Scan for the cell matching the given text and deliver its (x, y) coordinate at center. 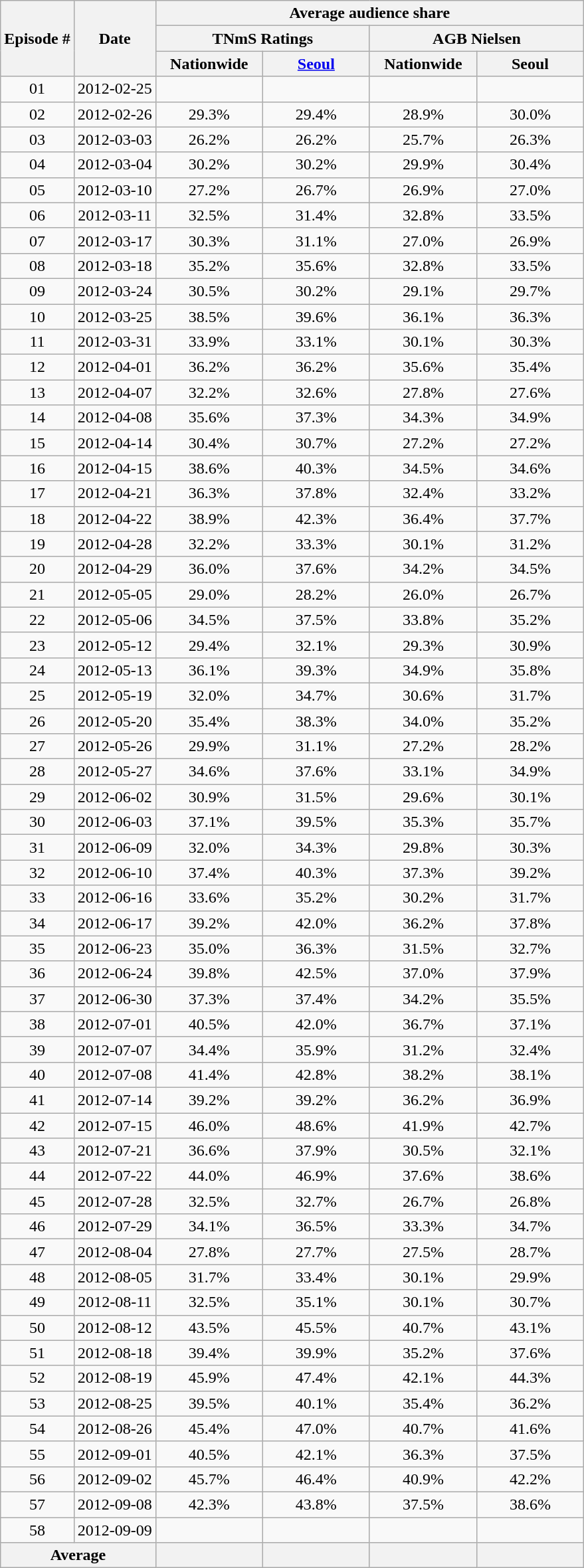
31.4% (316, 215)
45 (37, 1201)
2012-08-04 (114, 1252)
26.3% (530, 139)
37.7% (530, 519)
34.0% (423, 721)
2012-08-05 (114, 1277)
41.4% (209, 1075)
36 (37, 974)
54 (37, 1429)
02 (37, 114)
11 (37, 342)
36.0% (209, 569)
26 (37, 721)
2012-05-12 (114, 645)
35.0% (209, 948)
47 (37, 1252)
2012-03-03 (114, 139)
2012-03-18 (114, 266)
43.1% (530, 1328)
33.9% (209, 342)
24 (37, 670)
08 (37, 266)
10 (37, 317)
27 (37, 746)
42.8% (316, 1075)
38.9% (209, 519)
29.1% (423, 291)
48 (37, 1277)
06 (37, 215)
39.4% (209, 1353)
28 (37, 772)
46.4% (316, 1479)
2012-08-26 (114, 1429)
42.7% (530, 1126)
39.8% (209, 974)
38 (37, 1024)
2012-05-19 (114, 695)
45.9% (209, 1378)
2012-07-22 (114, 1176)
2012-06-17 (114, 923)
2012-03-04 (114, 165)
2012-06-16 (114, 898)
2012-03-10 (114, 190)
2012-08-12 (114, 1328)
2012-05-27 (114, 772)
42.5% (316, 974)
38.1% (530, 1075)
25.7% (423, 139)
2012-02-26 (114, 114)
2012-04-08 (114, 418)
53 (37, 1403)
39.9% (316, 1353)
38.5% (209, 317)
45.7% (209, 1479)
42.2% (530, 1479)
20 (37, 569)
37.0% (423, 974)
35.5% (530, 999)
2012-03-25 (114, 317)
58 (37, 1529)
2012-06-24 (114, 974)
33.2% (530, 493)
34 (37, 923)
47.0% (316, 1429)
2012-04-14 (114, 443)
35.7% (530, 822)
41.9% (423, 1126)
2012-07-08 (114, 1075)
2012-06-02 (114, 797)
45.4% (209, 1429)
16 (37, 468)
26.0% (423, 594)
41 (37, 1100)
2012-03-17 (114, 240)
47.4% (316, 1378)
2012-04-22 (114, 519)
17 (37, 493)
AGB Nielsen (476, 39)
40 (37, 1075)
29.6% (423, 797)
32.6% (316, 392)
2012-09-08 (114, 1504)
2012-09-09 (114, 1529)
27.5% (423, 1252)
33.8% (423, 620)
09 (37, 291)
21 (37, 594)
30 (37, 822)
2012-06-30 (114, 999)
2012-07-21 (114, 1151)
2012-03-24 (114, 291)
28.7% (530, 1252)
29.8% (423, 847)
2012-07-14 (114, 1100)
2012-07-07 (114, 1049)
2012-04-07 (114, 392)
07 (37, 240)
2012-06-23 (114, 948)
42 (37, 1126)
2012-04-28 (114, 544)
36.9% (530, 1100)
34.1% (209, 1227)
23 (37, 645)
25 (37, 695)
Average audience share (369, 13)
36.6% (209, 1151)
28.9% (423, 114)
52 (37, 1378)
2012-02-25 (114, 89)
12 (37, 367)
31 (37, 847)
2012-06-10 (114, 873)
37 (37, 999)
Average (78, 1555)
2012-05-20 (114, 721)
38.2% (423, 1075)
45.5% (316, 1328)
2012-04-15 (114, 468)
15 (37, 443)
35.3% (423, 822)
2012-07-29 (114, 1227)
48.6% (316, 1126)
35.1% (316, 1302)
41.6% (530, 1429)
04 (37, 165)
2012-09-02 (114, 1479)
2012-04-29 (114, 569)
44.0% (209, 1176)
57 (37, 1504)
46.9% (316, 1176)
35.8% (530, 670)
2012-08-11 (114, 1302)
43.8% (316, 1504)
36.5% (316, 1227)
2012-08-19 (114, 1378)
50 (37, 1328)
14 (37, 418)
33.4% (316, 1277)
2012-04-01 (114, 367)
2012-03-11 (114, 215)
2012-06-03 (114, 822)
43 (37, 1151)
39 (37, 1049)
55 (37, 1454)
03 (37, 139)
33.6% (209, 898)
2012-05-05 (114, 594)
2012-08-25 (114, 1403)
40.9% (423, 1479)
2012-03-31 (114, 342)
30.0% (530, 114)
39.3% (316, 670)
44 (37, 1176)
TNmS Ratings (262, 39)
38.3% (316, 721)
43.5% (209, 1328)
05 (37, 190)
01 (37, 89)
2012-09-01 (114, 1454)
27.7% (316, 1252)
46 (37, 1227)
29.0% (209, 594)
39.6% (316, 317)
2012-05-06 (114, 620)
36.7% (423, 1024)
33 (37, 898)
29 (37, 797)
2012-04-21 (114, 493)
26.8% (530, 1201)
22 (37, 620)
Episode # (37, 39)
34.4% (209, 1049)
2012-08-18 (114, 1353)
35 (37, 948)
40.1% (316, 1403)
46.0% (209, 1126)
2012-06-09 (114, 847)
32 (37, 873)
51 (37, 1353)
27.6% (530, 392)
2012-07-15 (114, 1126)
Date (114, 39)
44.3% (530, 1378)
30.6% (423, 695)
13 (37, 392)
2012-07-28 (114, 1201)
49 (37, 1302)
2012-05-26 (114, 746)
2012-07-01 (114, 1024)
18 (37, 519)
56 (37, 1479)
29.7% (530, 291)
35.9% (316, 1049)
36.4% (423, 519)
2012-05-13 (114, 670)
19 (37, 544)
